Determine the [x, y] coordinate at the center of the cell enclosing the given text.  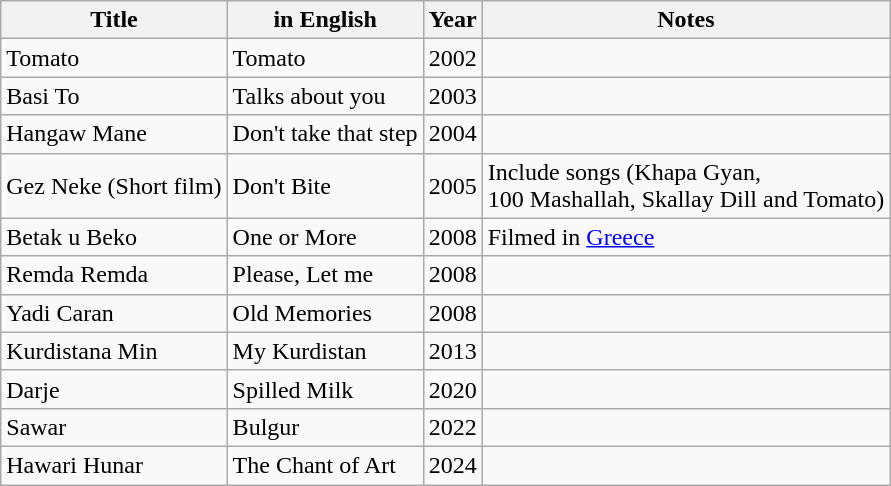
2003 [452, 96]
2013 [452, 351]
The Chant of Art [325, 465]
Betak u Beko [114, 237]
2022 [452, 427]
Sawar [114, 427]
2005 [452, 186]
Don't take that step [325, 134]
One or More [325, 237]
Year [452, 20]
Talks about you [325, 96]
Bulgur [325, 427]
Darje [114, 389]
Basi To [114, 96]
Include songs (Khapa Gyan,100 Mashallah, Skallay Dill and Tomato) [686, 186]
Don't Bite [325, 186]
Hawari Hunar [114, 465]
Gez Neke (Short film) [114, 186]
Please, Let me [325, 275]
Hangaw Mane [114, 134]
Kurdistana Min [114, 351]
Remda Remda [114, 275]
2004 [452, 134]
2024 [452, 465]
Spilled Milk [325, 389]
My Kurdistan [325, 351]
Notes [686, 20]
2002 [452, 58]
Title [114, 20]
2020 [452, 389]
Filmed in Greece [686, 237]
Yadi Caran [114, 313]
in English [325, 20]
Old Memories [325, 313]
